From the cell containing the given text, extract its center point as (X, Y) coordinate. 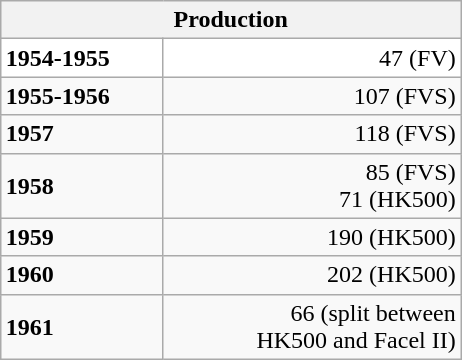
85 (FVS)71 (HK500) (312, 186)
1957 (82, 134)
1954-1955 (82, 58)
107 (FVS) (312, 96)
118 (FVS) (312, 134)
190 (HK500) (312, 237)
1961 (82, 326)
1960 (82, 275)
Production (230, 20)
47 (FV) (312, 58)
1959 (82, 237)
202 (HK500) (312, 275)
66 (split between HK500 and Facel II) (312, 326)
1958 (82, 186)
1955-1956 (82, 96)
